Pinpoint the cell where the given text exists, returning its [x, y] midpoint coordinate. 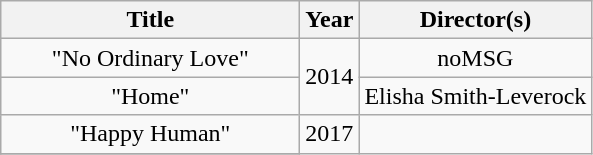
Director(s) [476, 20]
2014 [330, 77]
Title [150, 20]
Year [330, 20]
"No Ordinary Love" [150, 58]
"Home" [150, 96]
"Happy Human" [150, 134]
noMSG [476, 58]
Elisha Smith-Leverock [476, 96]
2017 [330, 134]
